Capture the cell that displays the provided text and extract its [x, y] central coordinate. 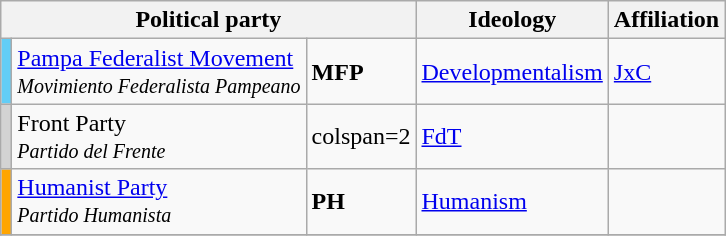
MFP [361, 72]
FdT [512, 136]
PH [361, 202]
Front PartyPartido del Frente [159, 136]
Political party [208, 20]
Humanist PartyPartido Humanista [159, 202]
colspan=2 [361, 136]
Developmentalism [512, 72]
Pampa Federalist MovementMovimiento Federalista Pampeano [159, 72]
Affiliation [666, 20]
JxC [666, 72]
Ideology [512, 20]
Humanism [512, 202]
